Find where the given text appears and provide that cell's center as [x, y] coordinate. 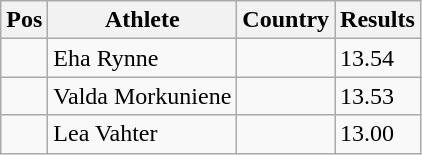
13.54 [378, 58]
Athlete [142, 20]
Pos [24, 20]
13.53 [378, 96]
Lea Vahter [142, 134]
13.00 [378, 134]
Country [286, 20]
Valda Morkuniene [142, 96]
Eha Rynne [142, 58]
Results [378, 20]
